Return the (x, y) coordinate for the center point of the cell that contains the specified text.  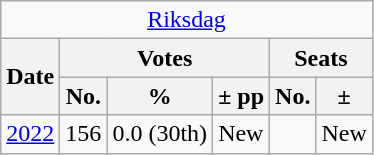
± pp (242, 96)
± (344, 96)
Date (30, 77)
Votes (165, 58)
Riksdag (187, 20)
Seats (322, 58)
0.0 (30th) (160, 134)
2022 (30, 134)
% (160, 96)
156 (84, 134)
